Capture the cell that displays the provided text and extract its (X, Y) central coordinate. 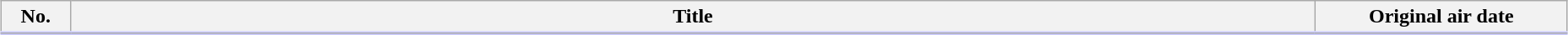
No. (35, 17)
Original air date (1441, 17)
Title (693, 17)
